Search for the cell housing the specified text and yield its (X, Y) center coordinate. 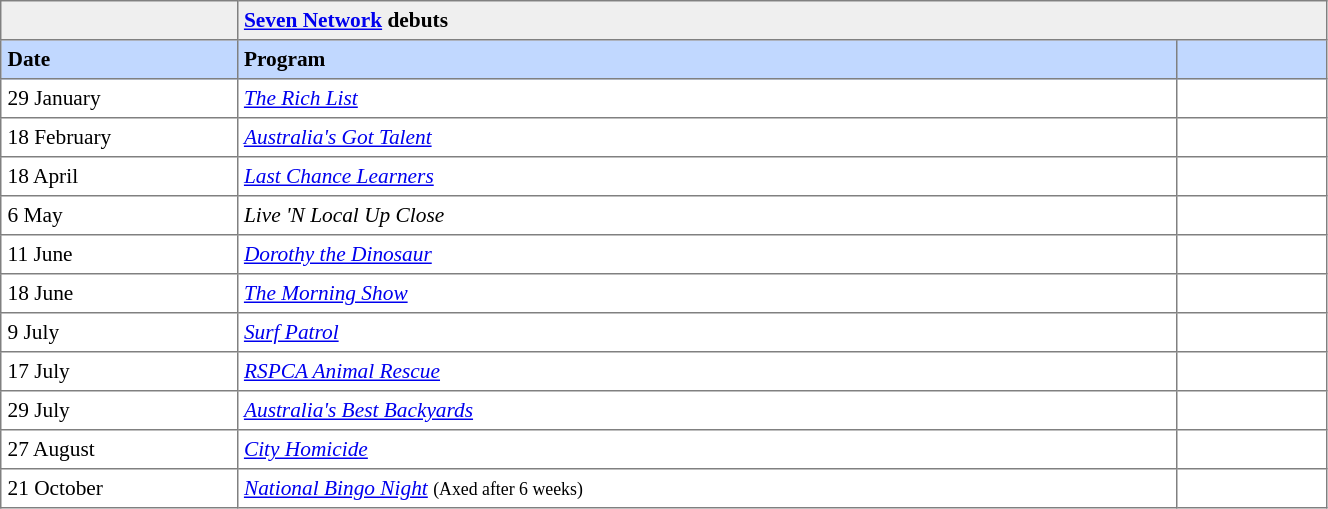
Australia's Got Talent (706, 138)
21 October (119, 488)
18 April (119, 176)
Date (119, 60)
29 July (119, 410)
18 February (119, 138)
City Homicide (706, 450)
Last Chance Learners (706, 176)
Dorothy the Dinosaur (706, 254)
Surf Patrol (706, 332)
9 July (119, 332)
Seven Network debuts (782, 20)
Live 'N Local Up Close (706, 216)
27 August (119, 450)
The Morning Show (706, 294)
11 June (119, 254)
Program (706, 60)
National Bingo Night (Axed after 6 weeks) (706, 488)
18 June (119, 294)
6 May (119, 216)
RSPCA Animal Rescue (706, 372)
The Rich List (706, 98)
29 January (119, 98)
17 July (119, 372)
Australia's Best Backyards (706, 410)
